Pinpoint the cell where the given text exists, returning its [x, y] midpoint coordinate. 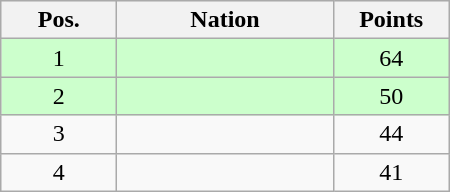
3 [59, 134]
50 [391, 96]
Points [391, 20]
64 [391, 58]
1 [59, 58]
Pos. [59, 20]
41 [391, 172]
2 [59, 96]
4 [59, 172]
44 [391, 134]
Nation [225, 20]
